Find where the given text appears and provide that cell's center as [X, Y] coordinate. 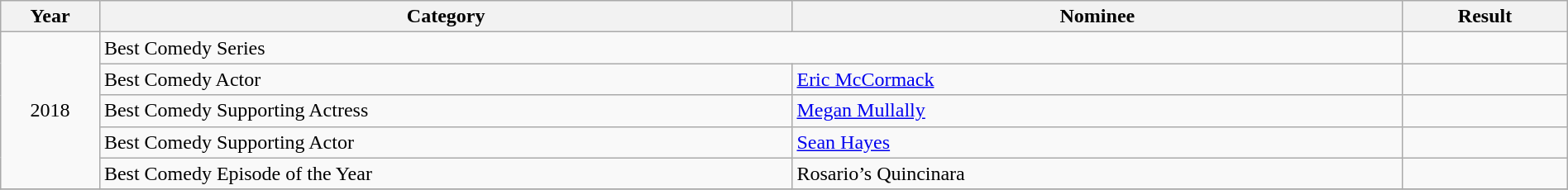
Nominee [1097, 17]
Eric McCormack [1097, 79]
Category [446, 17]
Best Comedy Actor [446, 79]
Best Comedy Supporting Actor [446, 142]
Rosario’s Quincinara [1097, 173]
Megan Mullally [1097, 111]
Best Comedy Episode of the Year [446, 173]
Best Comedy Series [751, 48]
2018 [50, 111]
Year [50, 17]
Best Comedy Supporting Actress [446, 111]
Sean Hayes [1097, 142]
Result [1485, 17]
